Extract the [x, y] coordinate from the center of the cell holding the provided text.  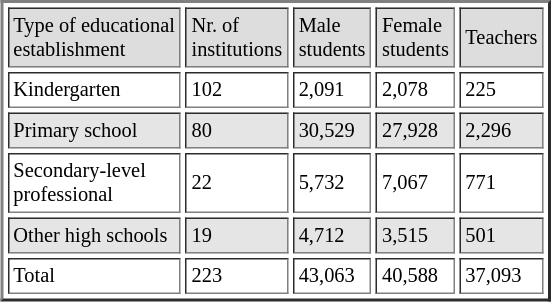
37,093 [501, 276]
27,928 [416, 130]
19 [236, 236]
Type of educationalestablishment [94, 38]
225 [501, 90]
Kindergarten [94, 90]
Total [94, 276]
102 [236, 90]
Female students [416, 38]
30,529 [332, 130]
2,091 [332, 90]
Primary school [94, 130]
2,296 [501, 130]
501 [501, 236]
2,078 [416, 90]
Teachers [501, 38]
771 [501, 183]
40,588 [416, 276]
43,063 [332, 276]
Secondary-level professional [94, 183]
5,732 [332, 183]
4,712 [332, 236]
223 [236, 276]
Nr. of institutions [236, 38]
Male students [332, 38]
Other high schools [94, 236]
7,067 [416, 183]
22 [236, 183]
3,515 [416, 236]
80 [236, 130]
